Detect which cell encompasses the target text, then output its [x, y] center coordinate. 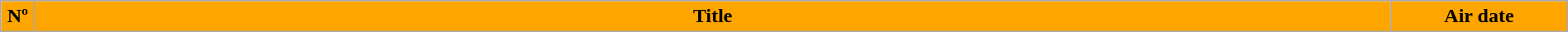
Nº [18, 16]
Title [713, 16]
Air date [1480, 16]
